Output the [X, Y] coordinate of the center of the cell containing the given text.  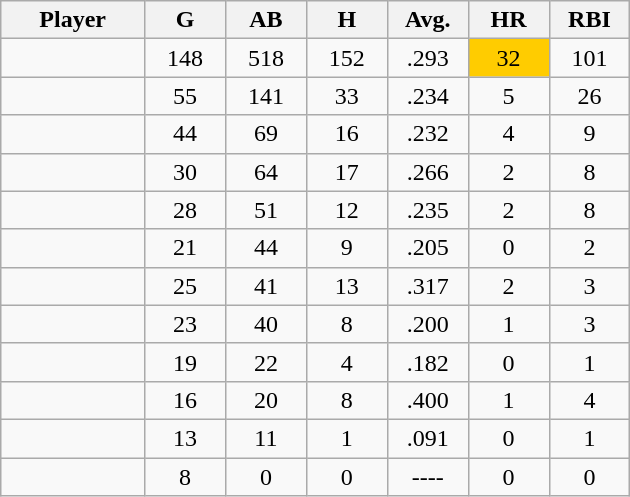
26 [590, 96]
.205 [428, 248]
Avg. [428, 20]
RBI [590, 20]
28 [186, 210]
41 [266, 286]
518 [266, 58]
17 [346, 172]
---- [428, 477]
H [346, 20]
33 [346, 96]
40 [266, 324]
.200 [428, 324]
.293 [428, 58]
69 [266, 134]
5 [508, 96]
G [186, 20]
141 [266, 96]
20 [266, 400]
19 [186, 362]
.235 [428, 210]
32 [508, 58]
.400 [428, 400]
Player [73, 20]
12 [346, 210]
21 [186, 248]
64 [266, 172]
HR [508, 20]
152 [346, 58]
11 [266, 438]
AB [266, 20]
55 [186, 96]
.266 [428, 172]
.182 [428, 362]
.232 [428, 134]
23 [186, 324]
51 [266, 210]
30 [186, 172]
22 [266, 362]
.234 [428, 96]
25 [186, 286]
148 [186, 58]
101 [590, 58]
.091 [428, 438]
.317 [428, 286]
